Output the [x, y] coordinate of the center of the cell containing the given text.  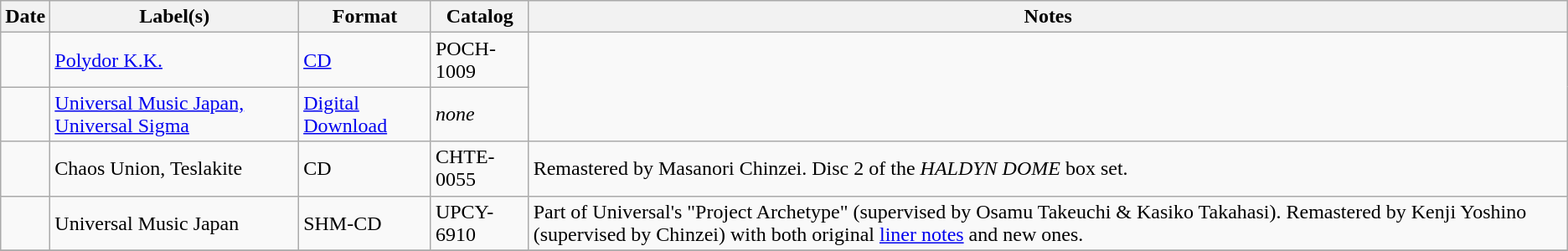
Remastered by Masanori Chinzei. Disc 2 of the HALDYN DOME box set. [1048, 169]
Format [365, 17]
Date [25, 17]
none [479, 114]
Chaos Union, Teslakite [174, 169]
Catalog [479, 17]
SHM-CD [365, 223]
Notes [1048, 17]
Universal Music Japan, Universal Sigma [174, 114]
UPCY-6910 [479, 223]
CHTE-0055 [479, 169]
Universal Music Japan [174, 223]
Digital Download [365, 114]
Polydor K.K. [174, 60]
POCH-1009 [479, 60]
Label(s) [174, 17]
